Provide the [x, y] coordinate of the cell's center where the given text is located.  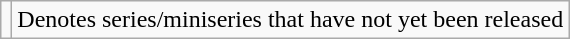
Denotes series/miniseries that have not yet been released [290, 20]
